Locate the cell with the specified text and output its [X, Y] center coordinate. 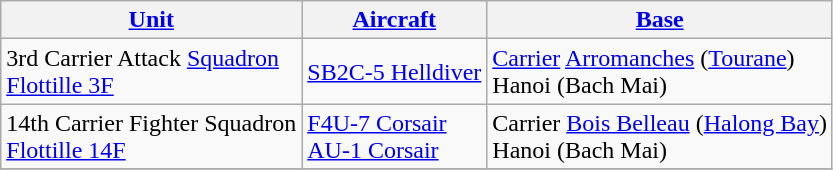
3rd Carrier Attack Squadron Flottille 3F [152, 72]
14th Carrier Fighter Squadron Flottille 14F [152, 136]
Unit [152, 20]
Aircraft [394, 20]
SB2C-5 Helldiver [394, 72]
F4U-7 Corsair AU-1 Corsair [394, 136]
Base [660, 20]
Carrier Bois Belleau (Halong Bay) Hanoi (Bach Mai) [660, 136]
Carrier Arromanches (Tourane) Hanoi (Bach Mai) [660, 72]
